Locate the cell with the specified text and output its (x, y) center coordinate. 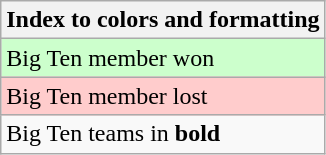
Big Ten member lost (163, 96)
Big Ten teams in bold (163, 134)
Index to colors and formatting (163, 20)
Big Ten member won (163, 58)
